Search for the cell housing the specified text and yield its (x, y) center coordinate. 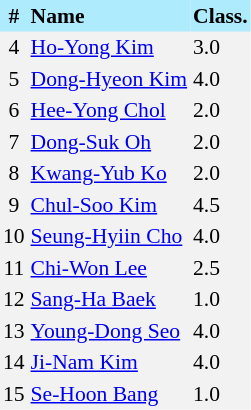
Dong-Hyeon Kim (109, 79)
11 (14, 268)
Se-Hoon Bang (109, 394)
Sang-Ha Baek (109, 300)
12 (14, 300)
7 (14, 142)
Chul-Soo Kim (109, 205)
Kwang-Yub Ko (109, 174)
Seung-Hyiin Cho (109, 236)
3.0 (220, 48)
Ji-Nam Kim (109, 362)
4.5 (220, 205)
8 (14, 174)
Dong-Suk Oh (109, 142)
Name (109, 16)
Ho-Yong Kim (109, 48)
10 (14, 236)
14 (14, 362)
2.5 (220, 268)
5 (14, 79)
# (14, 16)
15 (14, 394)
Hee-Yong Chol (109, 110)
4 (14, 48)
6 (14, 110)
Chi-Won Lee (109, 268)
9 (14, 205)
13 (14, 331)
Young-Dong Seo (109, 331)
Class. (220, 16)
